Extract the (X, Y) coordinate from the center of the cell holding the provided text.  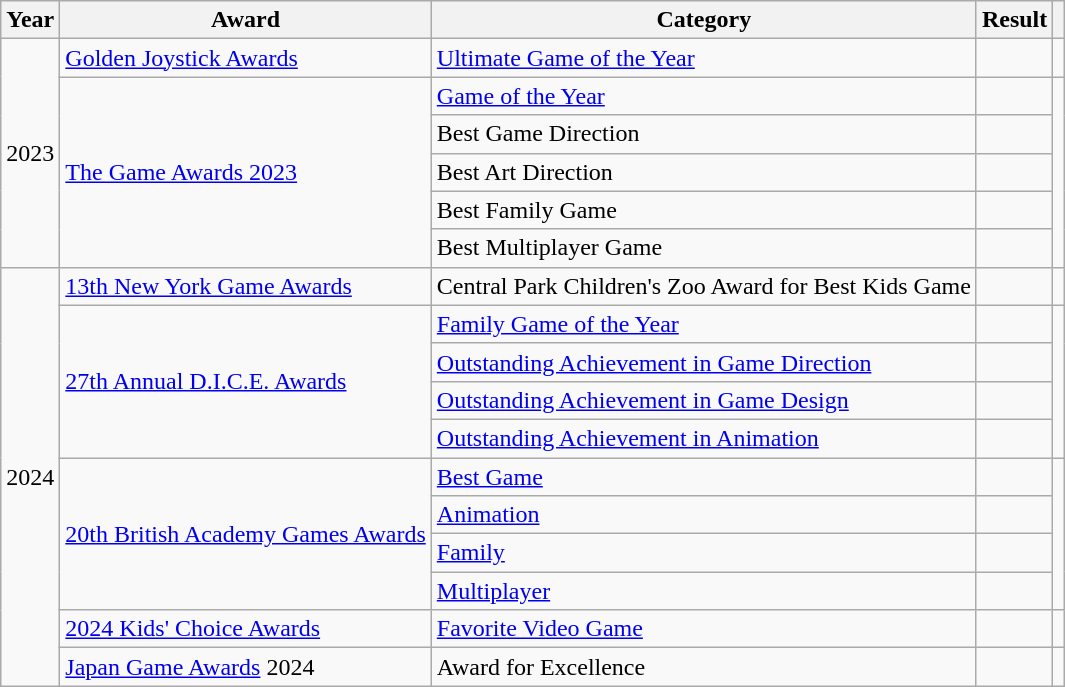
Family Game of the Year (704, 324)
Best Game Direction (704, 134)
Favorite Video Game (704, 629)
Japan Game Awards 2024 (246, 667)
2024 Kids' Choice Awards (246, 629)
Best Game (704, 477)
Animation (704, 515)
The Game Awards 2023 (246, 172)
2024 (30, 476)
Game of the Year (704, 96)
27th Annual D.I.C.E. Awards (246, 381)
Ultimate Game of the Year (704, 58)
Award for Excellence (704, 667)
2023 (30, 153)
Golden Joystick Awards (246, 58)
Award (246, 20)
Result (1014, 20)
Outstanding Achievement in Game Design (704, 400)
Outstanding Achievement in Game Direction (704, 362)
Family (704, 553)
Best Family Game (704, 210)
20th British Academy Games Awards (246, 534)
Central Park Children's Zoo Award for Best Kids Game (704, 286)
Outstanding Achievement in Animation (704, 438)
Best Multiplayer Game (704, 248)
Category (704, 20)
Year (30, 20)
13th New York Game Awards (246, 286)
Best Art Direction (704, 172)
Multiplayer (704, 591)
